Determine the (X, Y) coordinate at the center of the cell enclosing the given text.  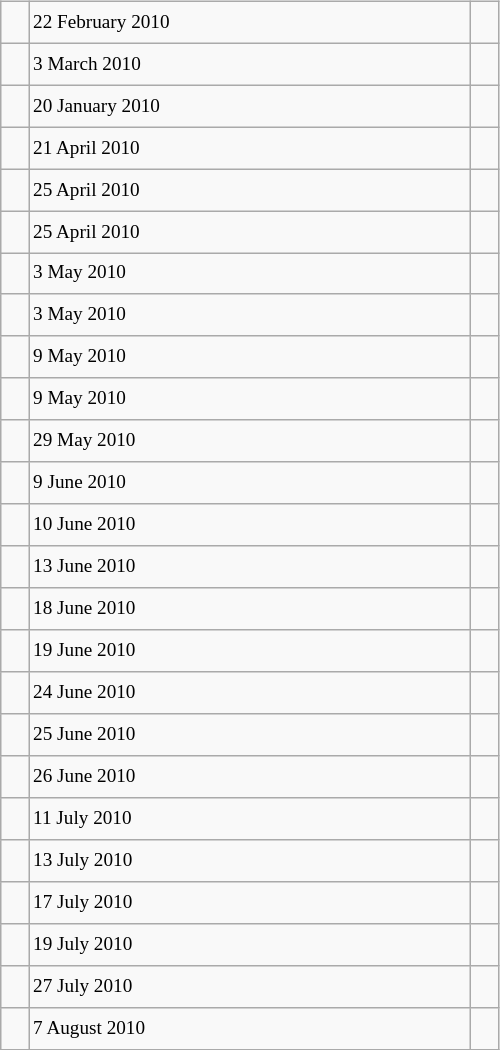
24 June 2010 (249, 693)
17 July 2010 (249, 902)
10 June 2010 (249, 525)
19 July 2010 (249, 944)
18 June 2010 (249, 609)
26 June 2010 (249, 777)
13 July 2010 (249, 861)
7 August 2010 (249, 1028)
27 July 2010 (249, 986)
11 July 2010 (249, 819)
20 January 2010 (249, 106)
25 June 2010 (249, 735)
13 June 2010 (249, 567)
19 June 2010 (249, 651)
9 June 2010 (249, 483)
22 February 2010 (249, 22)
29 May 2010 (249, 441)
21 April 2010 (249, 148)
3 March 2010 (249, 64)
